Return the (x, y) coordinate for the center point of the cell that contains the specified text.  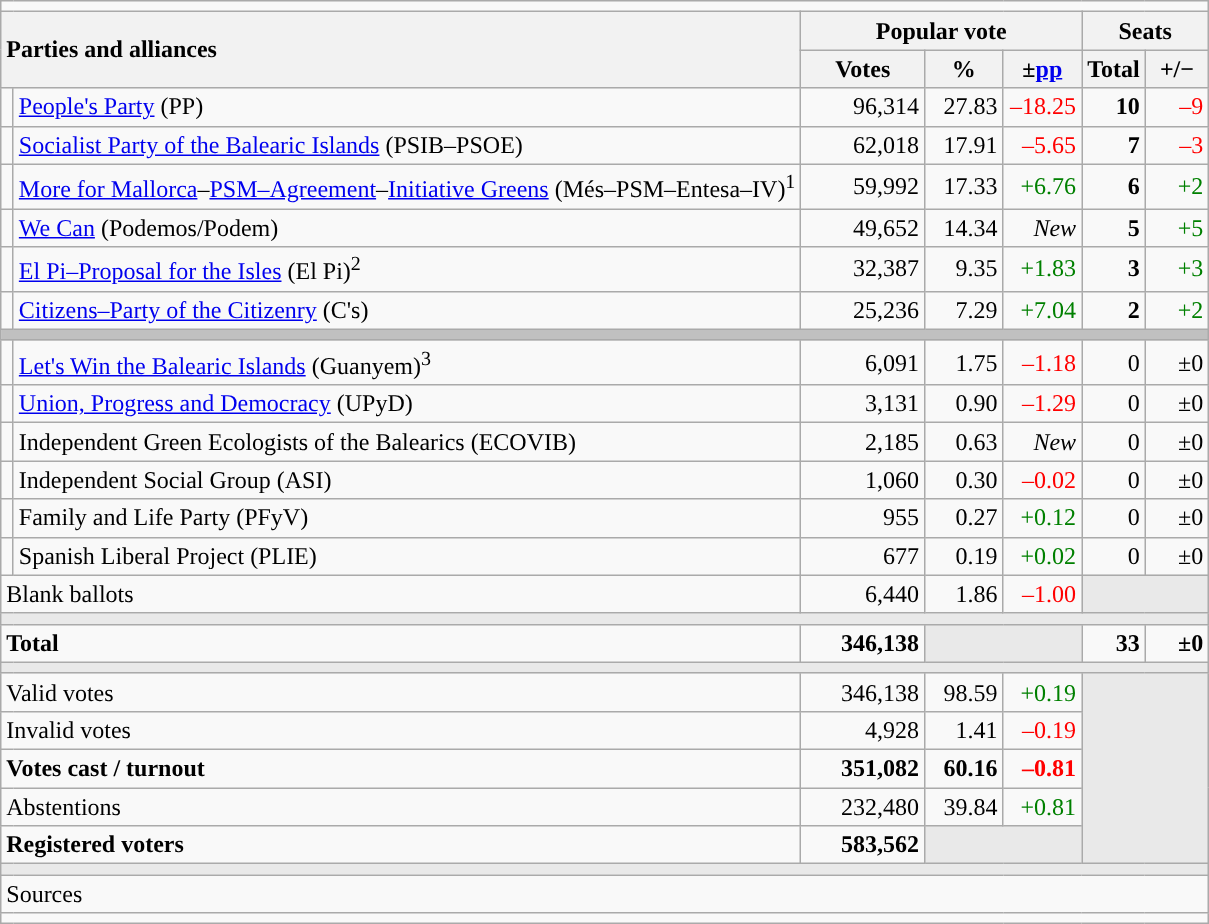
14.34 (964, 228)
±pp (1042, 69)
0.27 (964, 518)
1.41 (964, 731)
–0.02 (1042, 480)
9.35 (964, 270)
6,091 (863, 362)
+1.83 (1042, 270)
More for Mallorca–PSM–Agreement–Initiative Greens (Més–PSM–Entesa–IV)1 (407, 186)
351,082 (863, 769)
96,314 (863, 107)
+7.04 (1042, 310)
+/− (1177, 69)
0.63 (964, 442)
Seats (1146, 31)
Registered voters (401, 845)
25,236 (863, 310)
+6.76 (1042, 186)
10 (1114, 107)
–1.00 (1042, 594)
6,440 (863, 594)
We Can (Podemos/Podem) (407, 228)
Union, Progress and Democracy (UPyD) (407, 404)
Spanish Liberal Project (PLIE) (407, 556)
Votes cast / turnout (401, 769)
Blank ballots (401, 594)
El Pi–Proposal for the Isles (El Pi)2 (407, 270)
Popular vote (942, 31)
1,060 (863, 480)
955 (863, 518)
2,185 (863, 442)
5 (1114, 228)
32,387 (863, 270)
677 (863, 556)
7 (1114, 145)
–9 (1177, 107)
Socialist Party of the Balearic Islands (PSIB–PSOE) (407, 145)
3 (1114, 270)
0.19 (964, 556)
+0.02 (1042, 556)
39.84 (964, 807)
232,480 (863, 807)
–1.29 (1042, 404)
Abstentions (401, 807)
Citizens–Party of the Citizenry (C's) (407, 310)
33 (1114, 643)
1.75 (964, 362)
+0.19 (1042, 692)
60.16 (964, 769)
+0.12 (1042, 518)
–1.18 (1042, 362)
583,562 (863, 845)
0.30 (964, 480)
59,992 (863, 186)
Parties and alliances (401, 50)
+5 (1177, 228)
% (964, 69)
6 (1114, 186)
7.29 (964, 310)
17.33 (964, 186)
–5.65 (1042, 145)
27.83 (964, 107)
Independent Social Group (ASI) (407, 480)
+3 (1177, 270)
0.90 (964, 404)
1.86 (964, 594)
People's Party (PP) (407, 107)
Invalid votes (401, 731)
17.91 (964, 145)
98.59 (964, 692)
–0.19 (1042, 731)
–0.81 (1042, 769)
2 (1114, 310)
–18.25 (1042, 107)
Independent Green Ecologists of the Balearics (ECOVIB) (407, 442)
4,928 (863, 731)
Valid votes (401, 692)
Sources (605, 894)
Let's Win the Balearic Islands (Guanyem)3 (407, 362)
–3 (1177, 145)
+0.81 (1042, 807)
Family and Life Party (PFyV) (407, 518)
3,131 (863, 404)
49,652 (863, 228)
Votes (863, 69)
62,018 (863, 145)
